Determine the (x, y) coordinate at the center of the cell enclosing the given text.  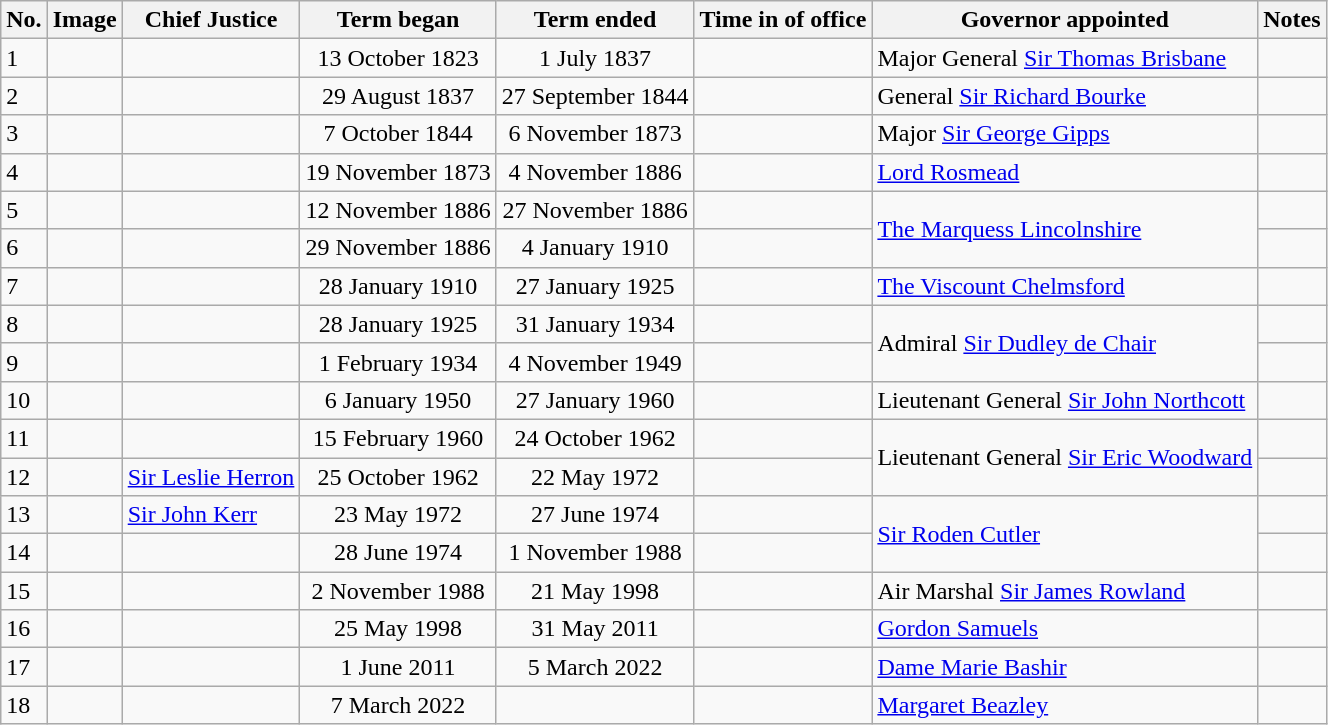
29 August 1837 (398, 96)
Lord Rosmead (1065, 172)
27 November 1886 (595, 210)
1 June 2011 (398, 667)
25 May 1998 (398, 629)
The Marquess Lincolnshire (1065, 229)
Sir Roden Cutler (1065, 534)
23 May 1972 (398, 515)
1 November 1988 (595, 553)
4 November 1949 (595, 362)
29 November 1886 (398, 248)
2 November 1988 (398, 591)
Notes (1292, 20)
6 (24, 248)
4 January 1910 (595, 248)
2 (24, 96)
28 January 1910 (398, 286)
27 January 1925 (595, 286)
Lieutenant General Sir Eric Woodward (1065, 457)
Air Marshal Sir James Rowland (1065, 591)
4 November 1886 (595, 172)
Term began (398, 20)
No. (24, 20)
4 (24, 172)
15 February 1960 (398, 438)
10 (24, 400)
7 March 2022 (398, 705)
8 (24, 324)
7 (24, 286)
Margaret Beazley (1065, 705)
28 June 1974 (398, 553)
13 October 1823 (398, 58)
1 July 1837 (595, 58)
Governor appointed (1065, 20)
9 (24, 362)
7 October 1844 (398, 134)
Sir John Kerr (211, 515)
25 October 1962 (398, 477)
Major Sir George Gipps (1065, 134)
Admiral Sir Dudley de Chair (1065, 343)
Gordon Samuels (1065, 629)
11 (24, 438)
17 (24, 667)
18 (24, 705)
15 (24, 591)
27 June 1974 (595, 515)
12 November 1886 (398, 210)
16 (24, 629)
Dame Marie Bashir (1065, 667)
27 January 1960 (595, 400)
6 November 1873 (595, 134)
21 May 1998 (595, 591)
3 (24, 134)
13 (24, 515)
22 May 1972 (595, 477)
General Sir Richard Bourke (1065, 96)
Major General Sir Thomas Brisbane (1065, 58)
31 January 1934 (595, 324)
5 March 2022 (595, 667)
1 (24, 58)
31 May 2011 (595, 629)
1 February 1934 (398, 362)
Sir Leslie Herron (211, 477)
19 November 1873 (398, 172)
Term ended (595, 20)
14 (24, 553)
27 September 1844 (595, 96)
5 (24, 210)
6 January 1950 (398, 400)
28 January 1925 (398, 324)
Lieutenant General Sir John Northcott (1065, 400)
24 October 1962 (595, 438)
12 (24, 477)
The Viscount Chelmsford (1065, 286)
Time in of office (783, 20)
Image (84, 20)
Chief Justice (211, 20)
